From the cell containing the given text, extract its center point as [X, Y] coordinate. 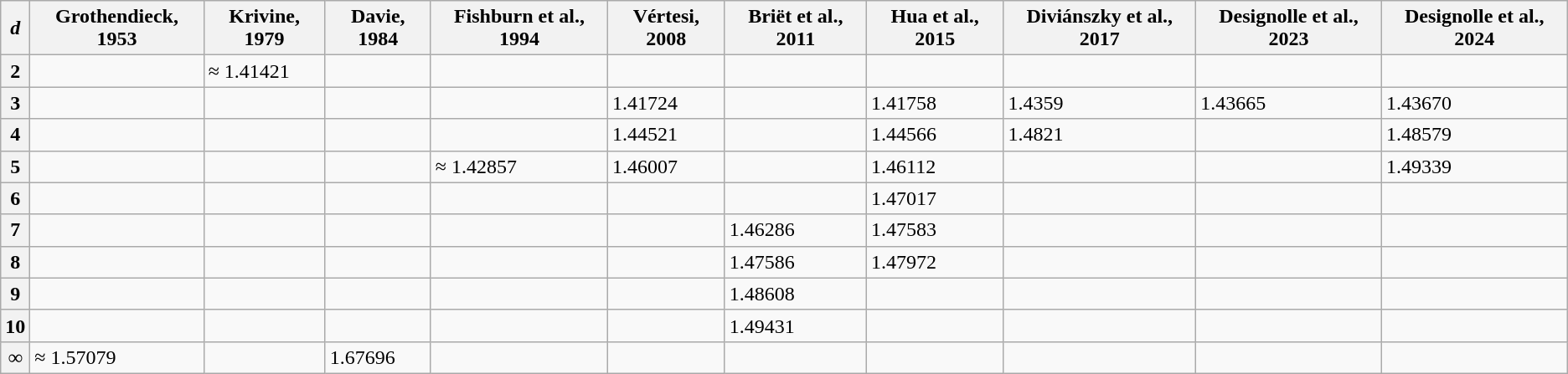
Grothendieck, 1953 [117, 28]
Hua et al., 2015 [935, 28]
10 [15, 325]
1.46007 [666, 167]
Fishburn et al., 1994 [519, 28]
1.48608 [796, 294]
6 [15, 198]
2 [15, 71]
≈ 1.57079 [117, 357]
1.43665 [1289, 103]
1.47583 [935, 230]
Diviánszky et al., 2017 [1100, 28]
1.47017 [935, 198]
1.43670 [1474, 103]
Briët et al., 2011 [796, 28]
1.44521 [666, 135]
7 [15, 230]
1.47586 [796, 262]
∞ [15, 357]
1.47972 [935, 262]
≈ 1.42857 [519, 167]
Davie, 1984 [378, 28]
1.46112 [935, 167]
5 [15, 167]
1.49431 [796, 325]
1.41758 [935, 103]
8 [15, 262]
d [15, 28]
1.41724 [666, 103]
1.44566 [935, 135]
1.46286 [796, 230]
1.4359 [1100, 103]
1.4821 [1100, 135]
1.49339 [1474, 167]
Designolle et al., 2024 [1474, 28]
3 [15, 103]
Designolle et al., 2023 [1289, 28]
≈ 1.41421 [265, 71]
Vértesi, 2008 [666, 28]
9 [15, 294]
4 [15, 135]
1.67696 [378, 357]
Krivine, 1979 [265, 28]
1.48579 [1474, 135]
